Detect which cell encompasses the target text, then output its [X, Y] center coordinate. 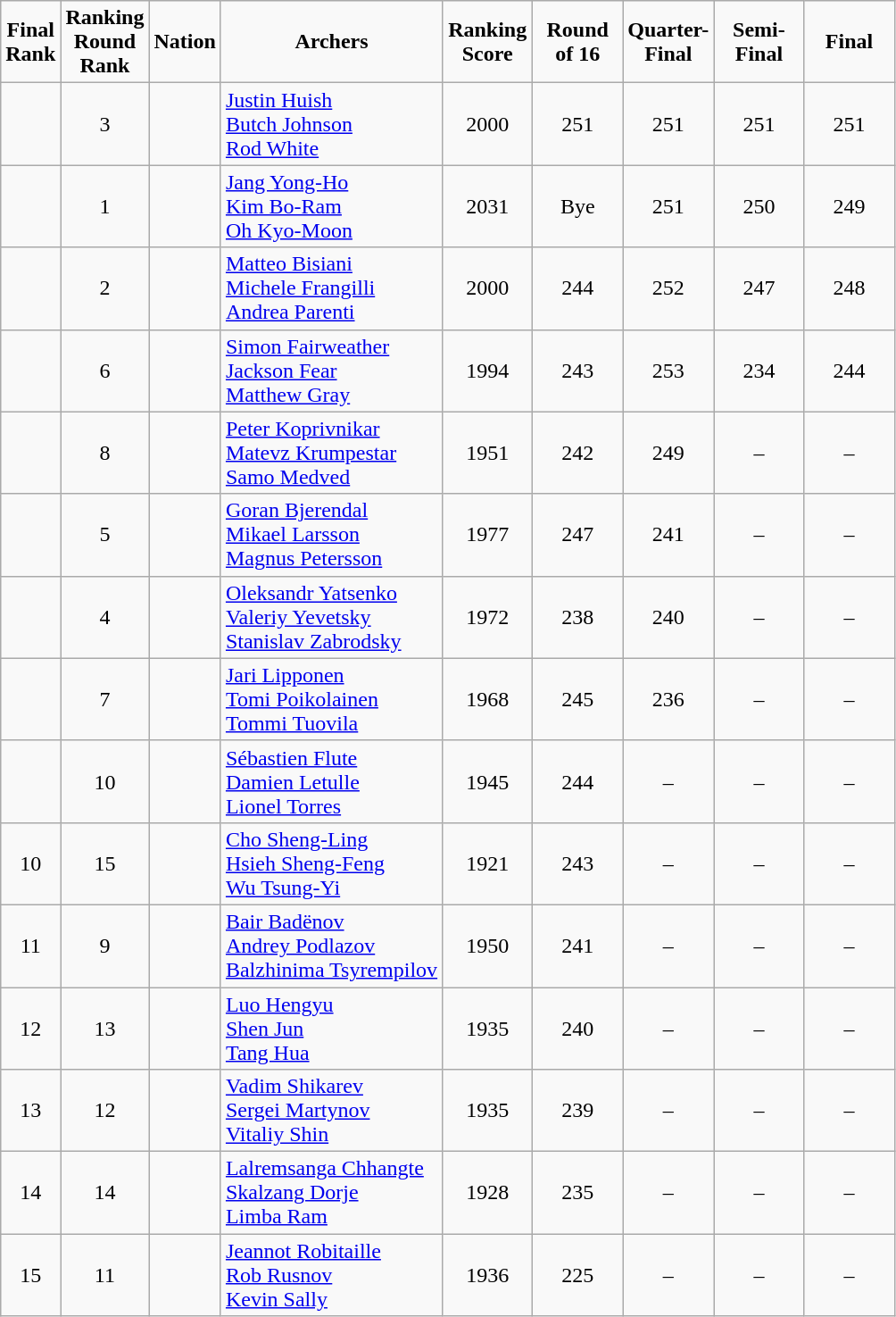
1977 [487, 535]
242 [578, 453]
253 [668, 371]
Bair Badënov Andrey Podlazov Balzhinima Tsyrempilov [331, 946]
3 [105, 124]
1951 [487, 453]
Simon Fairweather Jackson Fear Matthew Gray [331, 371]
1968 [487, 699]
Roundof 16 [578, 42]
Oleksandr Yatsenko Valeriy Yevetsky Stanislav Zabrodsky [331, 617]
Lalremsanga Chhangte Skalzang Dorje Limba Ram [331, 1193]
238 [578, 617]
248 [850, 288]
Final [850, 42]
250 [759, 206]
5 [105, 535]
239 [578, 1111]
Matteo Bisiani Michele Frangilli Andrea Parenti [331, 288]
235 [578, 1193]
1972 [487, 617]
2 [105, 288]
Quarter-Final [668, 42]
7 [105, 699]
Luo Hengyu Shen Jun Tang Hua [331, 1029]
225 [578, 1275]
1936 [487, 1275]
Ranking Score [487, 42]
Bye [578, 206]
9 [105, 946]
1921 [487, 863]
252 [668, 288]
Semi-Final [759, 42]
Goran Bjerendal Mikael Larsson Magnus Petersson [331, 535]
1928 [487, 1193]
4 [105, 617]
8 [105, 453]
2031 [487, 206]
Vadim Shikarev Sergei Martynov Vitaliy Shin [331, 1111]
Nation [185, 42]
236 [668, 699]
Jang Yong-Ho Kim Bo-Ram Oh Kyo-Moon [331, 206]
1945 [487, 781]
Sébastien Flute Damien Letulle Lionel Torres [331, 781]
Peter Koprivnikar Matevz Krumpestar Samo Medved [331, 453]
234 [759, 371]
6 [105, 371]
Cho Sheng-Ling Hsieh Sheng-Feng Wu Tsung-Yi [331, 863]
Final Rank [30, 42]
245 [578, 699]
1994 [487, 371]
Jeannot Robitaille Rob Rusnov Kevin Sally [331, 1275]
1 [105, 206]
1950 [487, 946]
Archers [331, 42]
Ranking Round Rank [105, 42]
Jari Lipponen Tomi Poikolainen Tommi Tuovila [331, 699]
Justin Huish Butch Johnson Rod White [331, 124]
